Extract the (x, y) coordinate from the center of the cell holding the provided text.  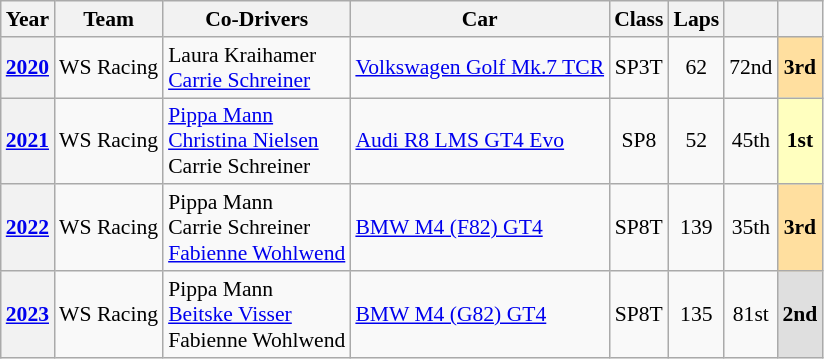
Team (108, 19)
2nd (800, 314)
81st (750, 314)
Co-Drivers (256, 19)
Class (638, 19)
2023 (28, 314)
Pippa Mann Carrie Schreiner Fabienne Wohlwend (256, 228)
Pippa Mann Christina Nielsen Carrie Schreiner (256, 142)
Year (28, 19)
62 (696, 68)
Car (480, 19)
BMW M4 (G82) GT4 (480, 314)
1st (800, 142)
Volkswagen Golf Mk.7 TCR (480, 68)
135 (696, 314)
2022 (28, 228)
Audi R8 LMS GT4 Evo (480, 142)
BMW M4 (F82) GT4 (480, 228)
45th (750, 142)
Pippa Mann Beitske Visser Fabienne Wohlwend (256, 314)
2021 (28, 142)
SP3T (638, 68)
Laps (696, 19)
SP8 (638, 142)
Laura Kraihamer Carrie Schreiner (256, 68)
139 (696, 228)
52 (696, 142)
2020 (28, 68)
35th (750, 228)
72nd (750, 68)
